Extract the [X, Y] coordinate from the center of the cell holding the provided text.  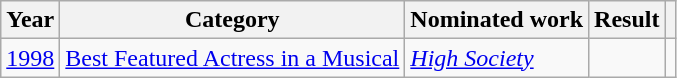
Best Featured Actress in a Musical [232, 58]
Nominated work [497, 20]
1998 [30, 58]
Year [30, 20]
High Society [497, 58]
Category [232, 20]
Result [627, 20]
